From the cell containing the given text, extract its center point as [x, y] coordinate. 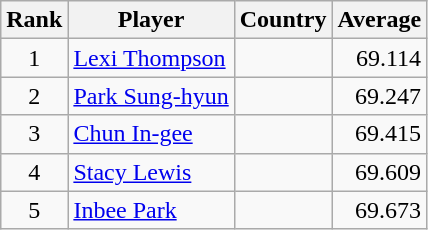
2 [34, 96]
Country [283, 20]
Chun In-gee [151, 134]
69.673 [380, 210]
Player [151, 20]
69.415 [380, 134]
69.247 [380, 96]
1 [34, 58]
Average [380, 20]
Park Sung-hyun [151, 96]
Inbee Park [151, 210]
Rank [34, 20]
Lexi Thompson [151, 58]
69.609 [380, 172]
3 [34, 134]
69.114 [380, 58]
4 [34, 172]
5 [34, 210]
Stacy Lewis [151, 172]
